Determine the [X, Y] coordinate at the center of the cell enclosing the given text.  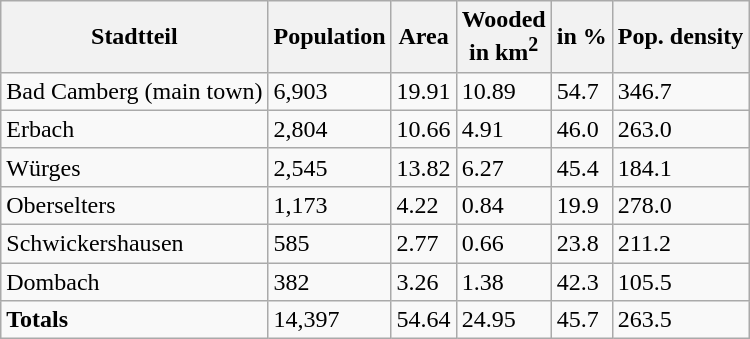
Würges [134, 167]
2,545 [330, 167]
Bad Camberg (main town) [134, 91]
54.64 [424, 320]
Erbach [134, 129]
in % [582, 37]
10.66 [424, 129]
6.27 [504, 167]
211.2 [680, 244]
Totals [134, 320]
Oberselters [134, 205]
54.7 [582, 91]
24.95 [504, 320]
2,804 [330, 129]
278.0 [680, 205]
263.0 [680, 129]
Area [424, 37]
184.1 [680, 167]
Schwickershausen [134, 244]
45.4 [582, 167]
2.77 [424, 244]
1,173 [330, 205]
263.5 [680, 320]
42.3 [582, 282]
14,397 [330, 320]
19.9 [582, 205]
Pop. density [680, 37]
19.91 [424, 91]
6,903 [330, 91]
0.66 [504, 244]
4.91 [504, 129]
Population [330, 37]
585 [330, 244]
Stadtteil [134, 37]
45.7 [582, 320]
Dombach [134, 282]
105.5 [680, 282]
4.22 [424, 205]
46.0 [582, 129]
1.38 [504, 282]
382 [330, 282]
13.82 [424, 167]
10.89 [504, 91]
346.7 [680, 91]
3.26 [424, 282]
23.8 [582, 244]
Wooded in km2 [504, 37]
0.84 [504, 205]
